Identify which cell holds the provided text, then report its [X, Y] central coordinate. 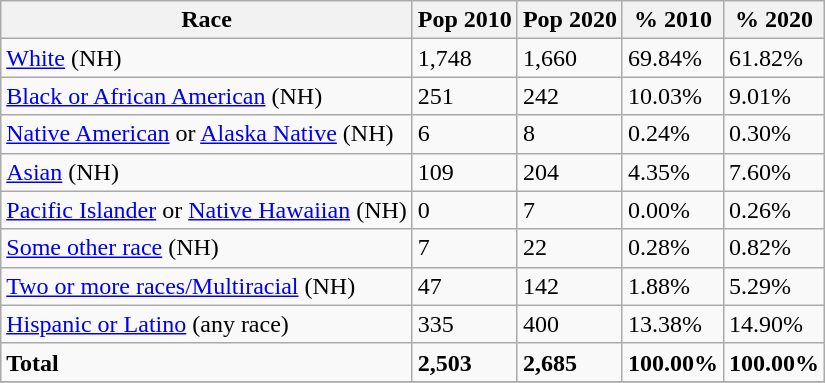
7.60% [774, 172]
61.82% [774, 58]
Asian (NH) [207, 172]
% 2010 [672, 20]
142 [570, 286]
109 [464, 172]
Black or African American (NH) [207, 96]
69.84% [672, 58]
47 [464, 286]
204 [570, 172]
0.28% [672, 248]
0.24% [672, 134]
Native American or Alaska Native (NH) [207, 134]
0.30% [774, 134]
Hispanic or Latino (any race) [207, 324]
400 [570, 324]
Total [207, 362]
8 [570, 134]
Race [207, 20]
0.00% [672, 210]
1.88% [672, 286]
Pop 2020 [570, 20]
0 [464, 210]
5.29% [774, 286]
22 [570, 248]
White (NH) [207, 58]
9.01% [774, 96]
Some other race (NH) [207, 248]
1,660 [570, 58]
4.35% [672, 172]
13.38% [672, 324]
Pop 2010 [464, 20]
1,748 [464, 58]
2,685 [570, 362]
10.03% [672, 96]
251 [464, 96]
2,503 [464, 362]
6 [464, 134]
0.26% [774, 210]
Pacific Islander or Native Hawaiian (NH) [207, 210]
14.90% [774, 324]
335 [464, 324]
Two or more races/Multiracial (NH) [207, 286]
% 2020 [774, 20]
242 [570, 96]
0.82% [774, 248]
